Search for the cell housing the specified text and yield its (x, y) center coordinate. 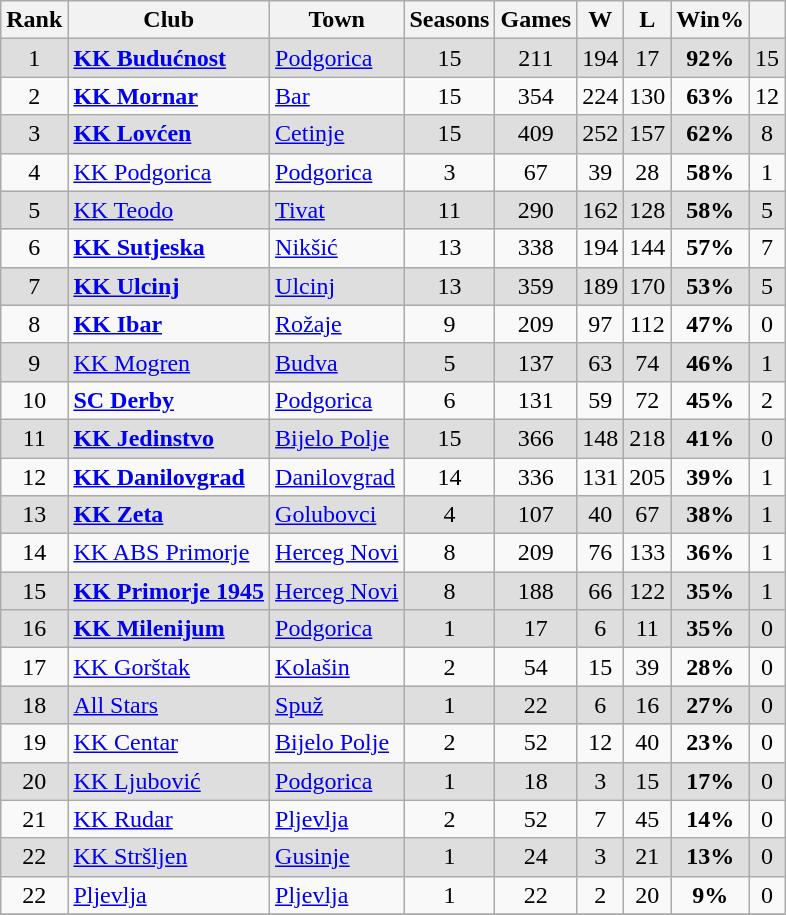
133 (648, 553)
36% (710, 553)
189 (600, 286)
39% (710, 477)
KK Mornar (169, 96)
137 (536, 362)
All Stars (169, 705)
Win% (710, 20)
144 (648, 248)
59 (600, 400)
92% (710, 58)
74 (648, 362)
KK Gorštak (169, 667)
Games (536, 20)
Bar (337, 96)
KK Podgorica (169, 172)
224 (600, 96)
Tivat (337, 210)
409 (536, 134)
54 (536, 667)
57% (710, 248)
L (648, 20)
14% (710, 819)
Rožaje (337, 324)
9% (710, 895)
76 (600, 553)
366 (536, 438)
Danilovgrad (337, 477)
170 (648, 286)
Kolašin (337, 667)
Cetinje (337, 134)
157 (648, 134)
162 (600, 210)
Golubovci (337, 515)
KK Primorje 1945 (169, 591)
W (600, 20)
Rank (34, 20)
KK Lovćen (169, 134)
KK Mogren (169, 362)
252 (600, 134)
23% (710, 743)
13% (710, 857)
Seasons (450, 20)
KK Rudar (169, 819)
Club (169, 20)
KK Stršljen (169, 857)
45% (710, 400)
338 (536, 248)
KK Ibar (169, 324)
Nikšić (337, 248)
KK Teodo (169, 210)
46% (710, 362)
28% (710, 667)
17% (710, 781)
SC Derby (169, 400)
Town (337, 20)
128 (648, 210)
Ulcinj (337, 286)
KK Zeta (169, 515)
KK Ulcinj (169, 286)
107 (536, 515)
KK Sutjeska (169, 248)
KK Centar (169, 743)
63 (600, 362)
290 (536, 210)
Budva (337, 362)
112 (648, 324)
28 (648, 172)
24 (536, 857)
47% (710, 324)
336 (536, 477)
205 (648, 477)
19 (34, 743)
148 (600, 438)
62% (710, 134)
188 (536, 591)
122 (648, 591)
218 (648, 438)
41% (710, 438)
KK Jedinstvo (169, 438)
KK Ljubović (169, 781)
KK ABS Primorje (169, 553)
359 (536, 286)
53% (710, 286)
97 (600, 324)
66 (600, 591)
10 (34, 400)
354 (536, 96)
KK Budućnost (169, 58)
45 (648, 819)
211 (536, 58)
KK Milenijum (169, 629)
27% (710, 705)
72 (648, 400)
130 (648, 96)
Gusinje (337, 857)
63% (710, 96)
38% (710, 515)
Spuž (337, 705)
KK Danilovgrad (169, 477)
